Capture the cell that displays the provided text and extract its [x, y] central coordinate. 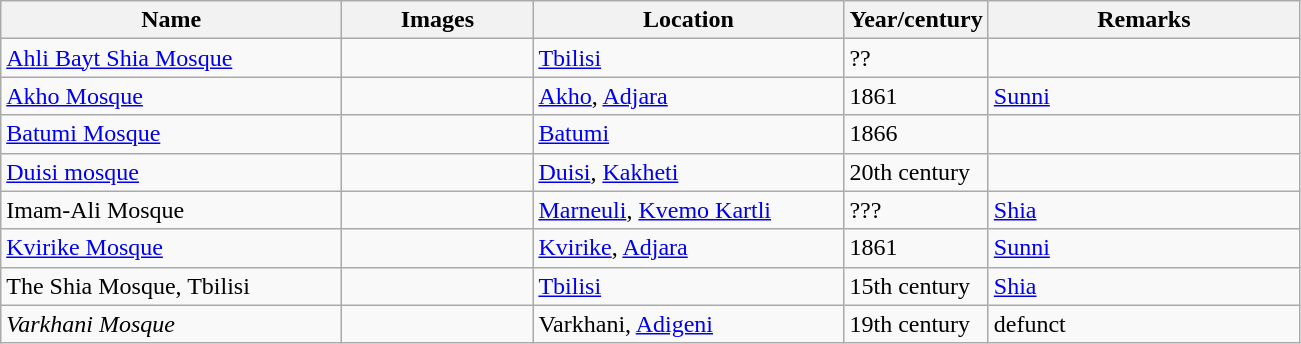
Varkhani Mosque [172, 324]
Varkhani, Adigeni [688, 324]
The Shia Mosque, Tbilisi [172, 286]
Marneuli, Kvemo Kartli [688, 210]
19th century [916, 324]
??? [916, 210]
Location [688, 20]
Name [172, 20]
Year/century [916, 20]
Imam-Ali Mosque [172, 210]
Images [438, 20]
Batumi Mosque [172, 134]
Akho Mosque [172, 96]
20th century [916, 172]
?? [916, 58]
Kvirike, Adjara [688, 248]
15th century [916, 286]
Kvirike Mosque [172, 248]
Duisi mosque [172, 172]
Duisi, Kakheti [688, 172]
Akho, Adjara [688, 96]
1866 [916, 134]
defunct [1144, 324]
Batumi [688, 134]
Remarks [1144, 20]
Ahli Bayt Shia Mosque [172, 58]
